Locate the cell with the specified text and output its (x, y) center coordinate. 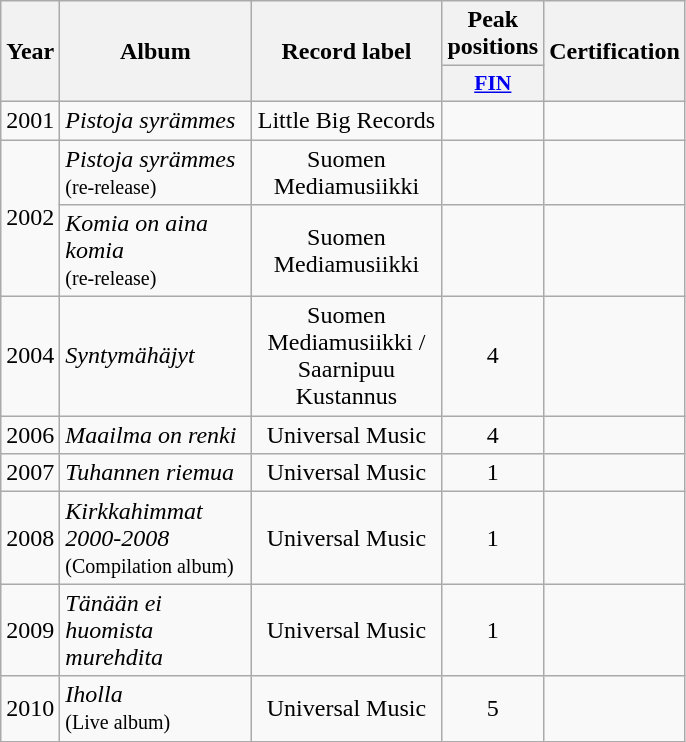
Maailma on renki (156, 435)
Tänään ei huomista murehdita (156, 630)
2002 (30, 218)
2001 (30, 120)
Little Big Records (346, 120)
5 (493, 708)
Komia on aina komia (re-release) (156, 251)
2007 (30, 473)
Tuhannen riemua (156, 473)
Album (156, 52)
Syntymähäjyt (156, 356)
Year (30, 52)
FIN (493, 84)
2008 (30, 538)
2004 (30, 356)
Peak positions (493, 34)
2010 (30, 708)
Kirkkahimmat 2000-2008 (Compilation album) (156, 538)
Pistoja syrämmes (re-release) (156, 172)
2009 (30, 630)
Suomen Mediamusiikki / Saarnipuu Kustannus (346, 356)
Record label (346, 52)
2006 (30, 435)
Pistoja syrämmes (156, 120)
Certification (615, 52)
Iholla (Live album) (156, 708)
